Provide the [x, y] coordinate of the cell's center where the given text is located.  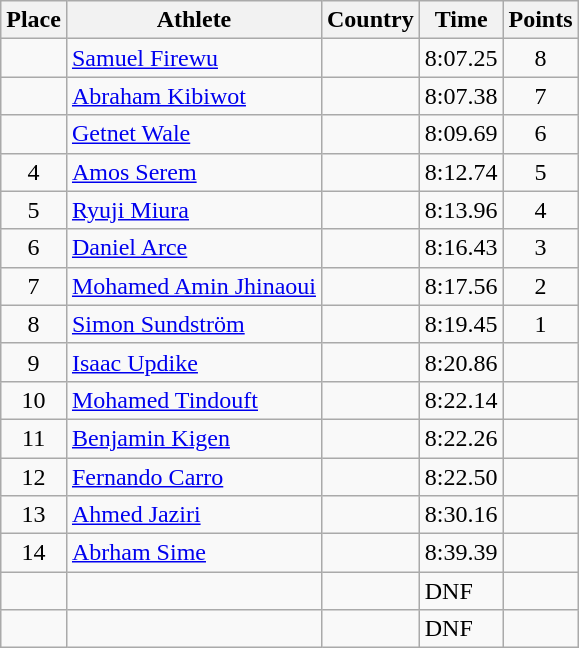
8:22.14 [461, 400]
Daniel Arce [194, 248]
8:12.74 [461, 172]
Ryuji Miura [194, 210]
Athlete [194, 20]
8:07.25 [461, 58]
8:39.39 [461, 553]
Isaac Updike [194, 362]
Getnet Wale [194, 134]
Points [540, 20]
2 [540, 286]
Mohamed Amin Jhinaoui [194, 286]
8:30.16 [461, 515]
1 [540, 324]
13 [34, 515]
8:20.86 [461, 362]
11 [34, 438]
Time [461, 20]
12 [34, 477]
Abrham Sime [194, 553]
8:13.96 [461, 210]
Benjamin Kigen [194, 438]
3 [540, 248]
Country [370, 20]
8:07.38 [461, 96]
Place [34, 20]
Fernando Carro [194, 477]
Mohamed Tindouft [194, 400]
8:17.56 [461, 286]
8:16.43 [461, 248]
9 [34, 362]
Ahmed Jaziri [194, 515]
Samuel Firewu [194, 58]
Abraham Kibiwot [194, 96]
8:09.69 [461, 134]
Amos Serem [194, 172]
8:19.45 [461, 324]
8:22.50 [461, 477]
Simon Sundström [194, 324]
10 [34, 400]
8:22.26 [461, 438]
14 [34, 553]
